Capture the cell that displays the provided text and extract its [x, y] central coordinate. 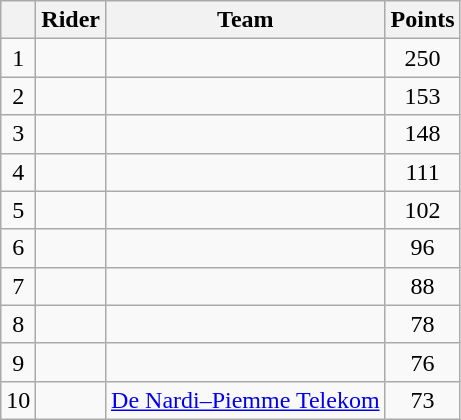
148 [422, 134]
Points [422, 20]
9 [18, 362]
76 [422, 362]
4 [18, 172]
10 [18, 400]
88 [422, 286]
2 [18, 96]
Rider [71, 20]
73 [422, 400]
7 [18, 286]
5 [18, 210]
1 [18, 58]
3 [18, 134]
Team [246, 20]
96 [422, 248]
De Nardi–Piemme Telekom [246, 400]
6 [18, 248]
8 [18, 324]
78 [422, 324]
250 [422, 58]
111 [422, 172]
102 [422, 210]
153 [422, 96]
